Determine the [x, y] coordinate at the center of the cell enclosing the given text.  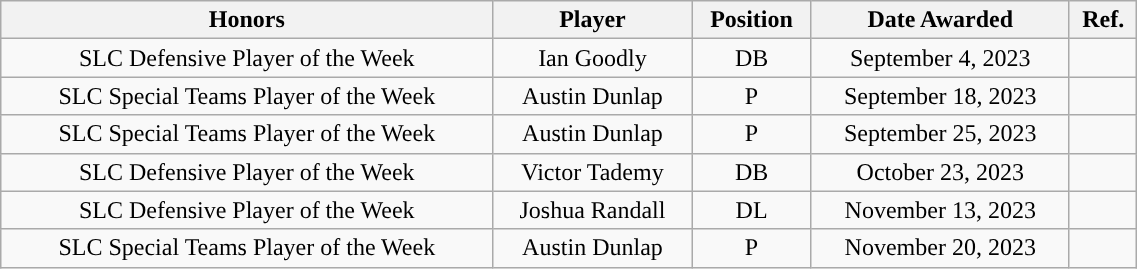
October 23, 2023 [940, 172]
September 25, 2023 [940, 134]
November 20, 2023 [940, 248]
Player [592, 20]
Honors [247, 20]
Ian Goodly [592, 58]
Joshua Randall [592, 210]
September 4, 2023 [940, 58]
Ref. [1102, 20]
Date Awarded [940, 20]
DL [752, 210]
November 13, 2023 [940, 210]
September 18, 2023 [940, 96]
Victor Tademy [592, 172]
Position [752, 20]
